Extract the (x, y) coordinate from the center of the cell holding the provided text.  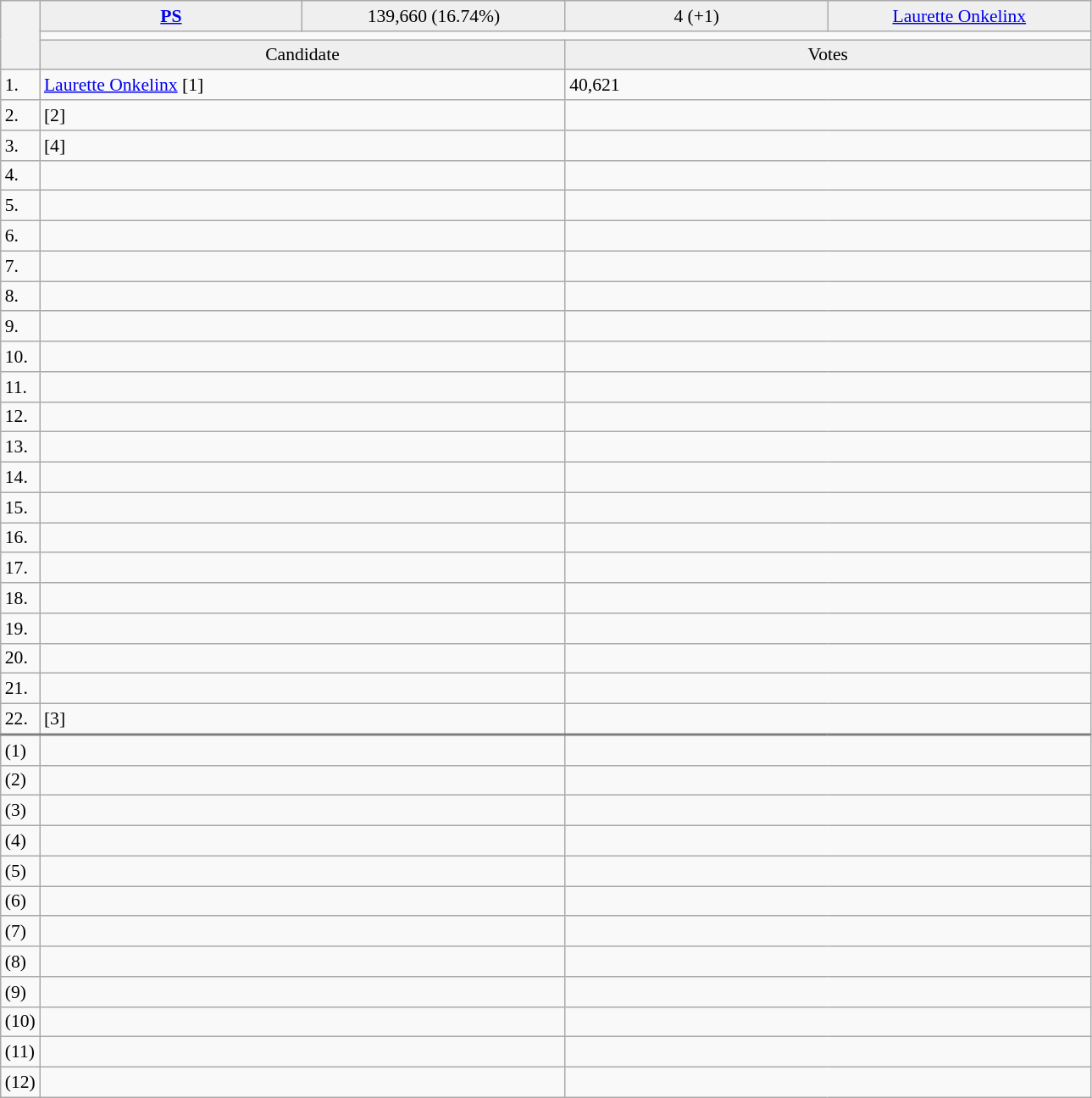
20. (20, 658)
8. (20, 297)
(7) (20, 932)
4 (+1) (696, 16)
10. (20, 357)
Laurette Onkelinx (959, 16)
19. (20, 629)
16. (20, 538)
139,660 (16.74%) (434, 16)
[4] (302, 146)
11. (20, 387)
22. (20, 719)
4. (20, 175)
PS (171, 16)
6. (20, 236)
(1) (20, 750)
(6) (20, 901)
[2] (302, 115)
14. (20, 478)
7. (20, 266)
(5) (20, 871)
Laurette Onkelinx [1] (302, 86)
(12) (20, 1083)
(10) (20, 1022)
15. (20, 507)
3. (20, 146)
Votes (828, 55)
17. (20, 568)
5. (20, 206)
(8) (20, 962)
(9) (20, 992)
40,621 (828, 86)
[3] (302, 719)
13. (20, 447)
12. (20, 417)
(3) (20, 811)
18. (20, 598)
1. (20, 86)
2. (20, 115)
(2) (20, 780)
(4) (20, 841)
Candidate (302, 55)
9. (20, 327)
(11) (20, 1052)
21. (20, 689)
